Capture the cell that displays the provided text and extract its (X, Y) central coordinate. 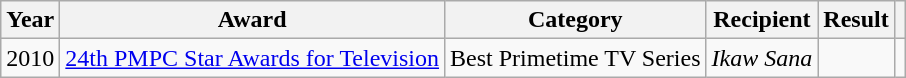
Best Primetime TV Series (576, 58)
Year (30, 20)
Category (576, 20)
24th PMPC Star Awards for Television (252, 58)
Result (856, 20)
Recipient (762, 20)
2010 (30, 58)
Ikaw Sana (762, 58)
Award (252, 20)
